Identify which cell holds the provided text, then report its [X, Y] central coordinate. 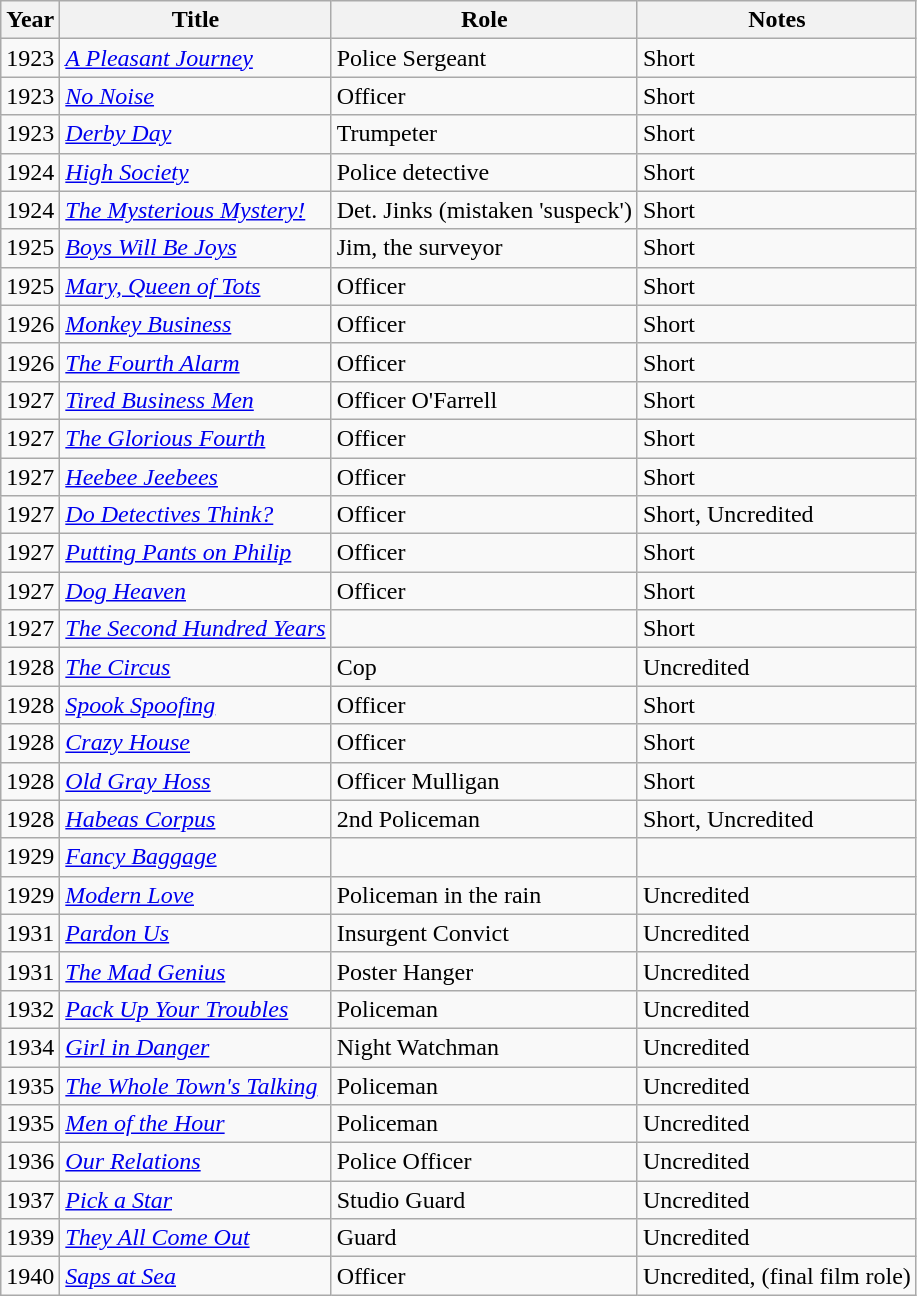
Spook Spoofing [196, 705]
Insurgent Convict [484, 933]
2nd Policeman [484, 819]
1937 [30, 1200]
Title [196, 20]
Mary, Queen of Tots [196, 286]
Boys Will Be Joys [196, 248]
Our Relations [196, 1162]
1932 [30, 1009]
The Mad Genius [196, 971]
Jim, the surveyor [484, 248]
Uncredited, (final film role) [776, 1276]
Night Watchman [484, 1047]
Monkey Business [196, 324]
Officer O'Farrell [484, 400]
The Second Hundred Years [196, 629]
Crazy House [196, 743]
Men of the Hour [196, 1124]
The Mysterious Mystery! [196, 210]
Role [484, 20]
Modern Love [196, 895]
Notes [776, 20]
Pardon Us [196, 933]
Pack Up Your Troubles [196, 1009]
Dog Heaven [196, 591]
1940 [30, 1276]
1934 [30, 1047]
1936 [30, 1162]
The Glorious Fourth [196, 438]
Guard [484, 1238]
The Circus [196, 667]
Old Gray Hoss [196, 781]
Heebee Jeebees [196, 477]
Trumpeter [484, 134]
Girl in Danger [196, 1047]
Studio Guard [484, 1200]
Saps at Sea [196, 1276]
Police Sergeant [484, 58]
They All Come Out [196, 1238]
Police detective [484, 172]
The Fourth Alarm [196, 362]
A Pleasant Journey [196, 58]
The Whole Town's Talking [196, 1085]
Fancy Baggage [196, 857]
Tired Business Men [196, 400]
Cop [484, 667]
Derby Day [196, 134]
Policeman in the rain [484, 895]
Do Detectives Think? [196, 515]
Habeas Corpus [196, 819]
Putting Pants on Philip [196, 553]
Pick a Star [196, 1200]
Officer Mulligan [484, 781]
Police Officer [484, 1162]
Year [30, 20]
No Noise [196, 96]
Det. Jinks (mistaken 'suspeck') [484, 210]
1939 [30, 1238]
Poster Hanger [484, 971]
High Society [196, 172]
